Provide the [x, y] coordinate of the cell's center where the given text is located.  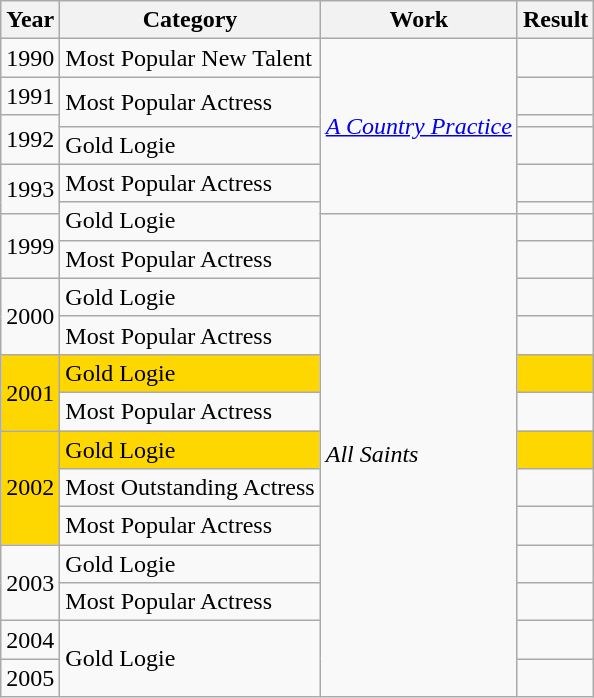
2003 [30, 583]
1990 [30, 58]
1999 [30, 246]
1993 [30, 188]
2004 [30, 640]
Year [30, 20]
1991 [30, 96]
Category [190, 20]
2001 [30, 392]
Most Outstanding Actress [190, 488]
1992 [30, 140]
2005 [30, 678]
A Country Practice [418, 126]
All Saints [418, 455]
2002 [30, 487]
2000 [30, 316]
Most Popular New Talent [190, 58]
Work [418, 20]
Result [555, 20]
